Detect which cell encompasses the target text, then output its (X, Y) center coordinate. 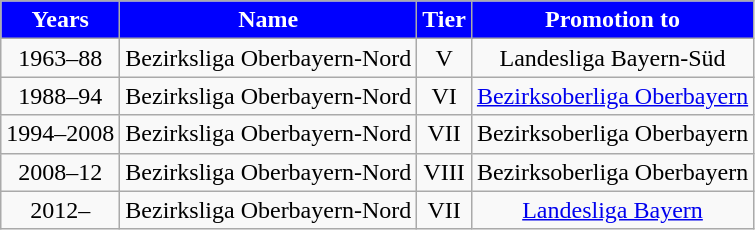
V (444, 58)
1988–94 (60, 96)
VIII (444, 172)
2012– (60, 210)
1963–88 (60, 58)
Promotion to (612, 20)
Name (268, 20)
Tier (444, 20)
1994–2008 (60, 134)
VI (444, 96)
Landesliga Bayern-Süd (612, 58)
Years (60, 20)
2008–12 (60, 172)
Landesliga Bayern (612, 210)
